Pinpoint the cell where the given text exists, returning its [x, y] midpoint coordinate. 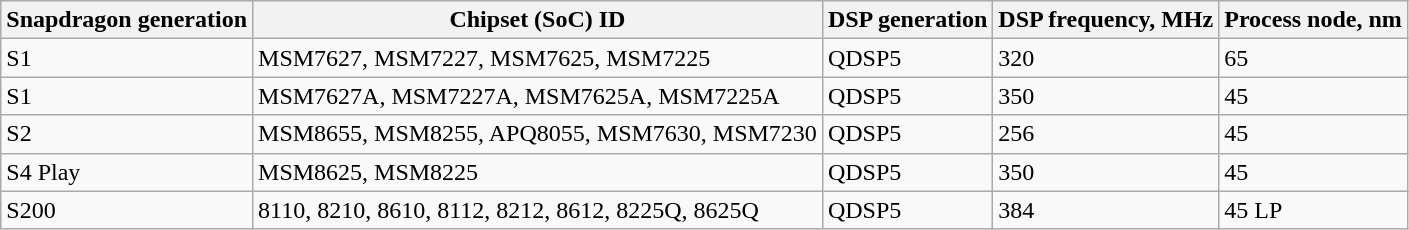
DSP frequency, MHz [1106, 20]
Chipset (SoC) ID [538, 20]
MSM8625, MSM8225 [538, 172]
320 [1106, 58]
256 [1106, 134]
65 [1314, 58]
384 [1106, 210]
Snapdragon generation [127, 20]
MSM7627A, MSM7227A, MSM7625A, MSM7225A [538, 96]
S200 [127, 210]
Process node, nm [1314, 20]
MSM8655, MSM8255, APQ8055, MSM7630, MSM7230 [538, 134]
8110, 8210, 8610, 8112, 8212, 8612, 8225Q, 8625Q [538, 210]
MSM7627, MSM7227, MSM7625, MSM7225 [538, 58]
S4 Play [127, 172]
45 LP [1314, 210]
DSP generation [907, 20]
S2 [127, 134]
